Find where the given text appears and provide that cell's center as [x, y] coordinate. 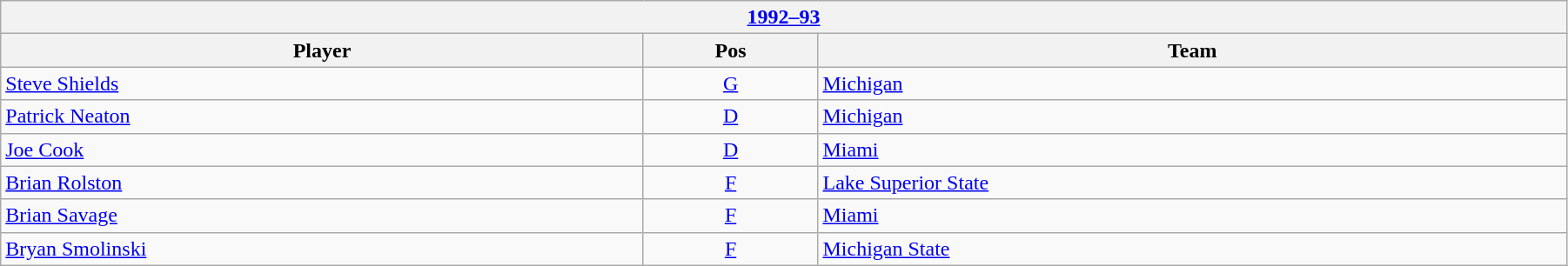
G [731, 83]
Player [322, 50]
Joe Cook [322, 150]
Team [1192, 50]
1992–93 [784, 17]
Brian Savage [322, 216]
Bryan Smolinski [322, 249]
Lake Superior State [1192, 183]
Steve Shields [322, 83]
Brian Rolston [322, 183]
Patrick Neaton [322, 116]
Michigan State [1192, 249]
Pos [731, 50]
